Return the [x, y] coordinate for the center point of the cell that contains the specified text.  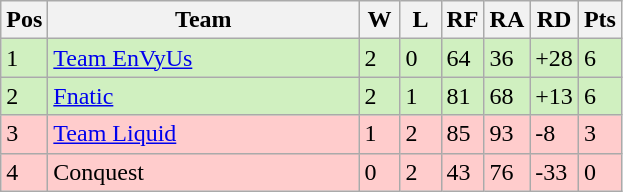
76 [507, 172]
Team Liquid [204, 134]
+28 [554, 58]
93 [507, 134]
RD [554, 20]
Fnatic [204, 96]
Team [204, 20]
-33 [554, 172]
Pts [600, 20]
43 [462, 172]
64 [462, 58]
81 [462, 96]
Team EnVyUs [204, 58]
Conquest [204, 172]
L [420, 20]
36 [507, 58]
-8 [554, 134]
RA [507, 20]
85 [462, 134]
68 [507, 96]
Pos [24, 20]
4 [24, 172]
RF [462, 20]
+13 [554, 96]
W [380, 20]
